Return the (x, y) coordinate for the center point of the cell that contains the specified text.  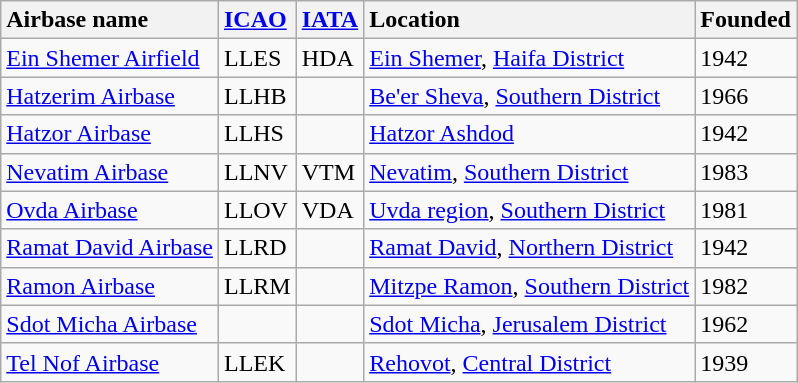
VTM (330, 172)
LLNV (257, 172)
Tel Nof Airbase (110, 362)
Mitzpe Ramon, Southern District (530, 286)
Hatzor Airbase (110, 134)
Ramat David, Northern District (530, 248)
Ein Shemer, Haifa District (530, 58)
1966 (746, 96)
LLEK (257, 362)
Uvda region, Southern District (530, 210)
Nevatim Airbase (110, 172)
Ein Shemer Airfield (110, 58)
1982 (746, 286)
Ramat David Airbase (110, 248)
Nevatim, Southern District (530, 172)
Rehovot, Central District (530, 362)
1962 (746, 324)
LLHB (257, 96)
HDA (330, 58)
VDA (330, 210)
LLES (257, 58)
Hatzerim Airbase (110, 96)
Sdot Micha Airbase (110, 324)
LLRM (257, 286)
Be'er Sheva, Southern District (530, 96)
Location (530, 20)
LLRD (257, 248)
1983 (746, 172)
IATA (330, 20)
Ramon Airbase (110, 286)
Founded (746, 20)
Ovda Airbase (110, 210)
Airbase name (110, 20)
ICAO (257, 20)
Hatzor Ashdod (530, 134)
1939 (746, 362)
LLOV (257, 210)
1981 (746, 210)
Sdot Micha, Jerusalem District (530, 324)
LLHS (257, 134)
